Find where the given text appears and provide that cell's center as (X, Y) coordinate. 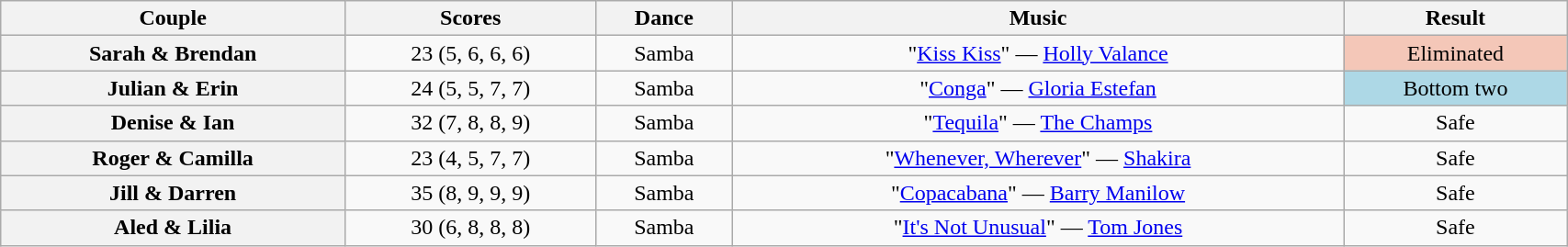
Eliminated (1455, 53)
Denise & Ian (173, 123)
Sarah & Brendan (173, 53)
Jill & Darren (173, 193)
23 (5, 6, 6, 6) (470, 53)
Music (1038, 18)
"Whenever, Wherever" — Shakira (1038, 158)
"Conga" — Gloria Estefan (1038, 88)
"Copacabana" — Barry Manilow (1038, 193)
"Tequila" — The Champs (1038, 123)
32 (7, 8, 8, 9) (470, 123)
Bottom two (1455, 88)
24 (5, 5, 7, 7) (470, 88)
Scores (470, 18)
"Kiss Kiss" — Holly Valance (1038, 53)
Dance (664, 18)
Result (1455, 18)
Couple (173, 18)
Aled & Lilia (173, 228)
23 (4, 5, 7, 7) (470, 158)
Roger & Camilla (173, 158)
30 (6, 8, 8, 8) (470, 228)
Julian & Erin (173, 88)
35 (8, 9, 9, 9) (470, 193)
"It's Not Unusual" — Tom Jones (1038, 228)
